Scan for the cell matching the given text and deliver its (x, y) coordinate at center. 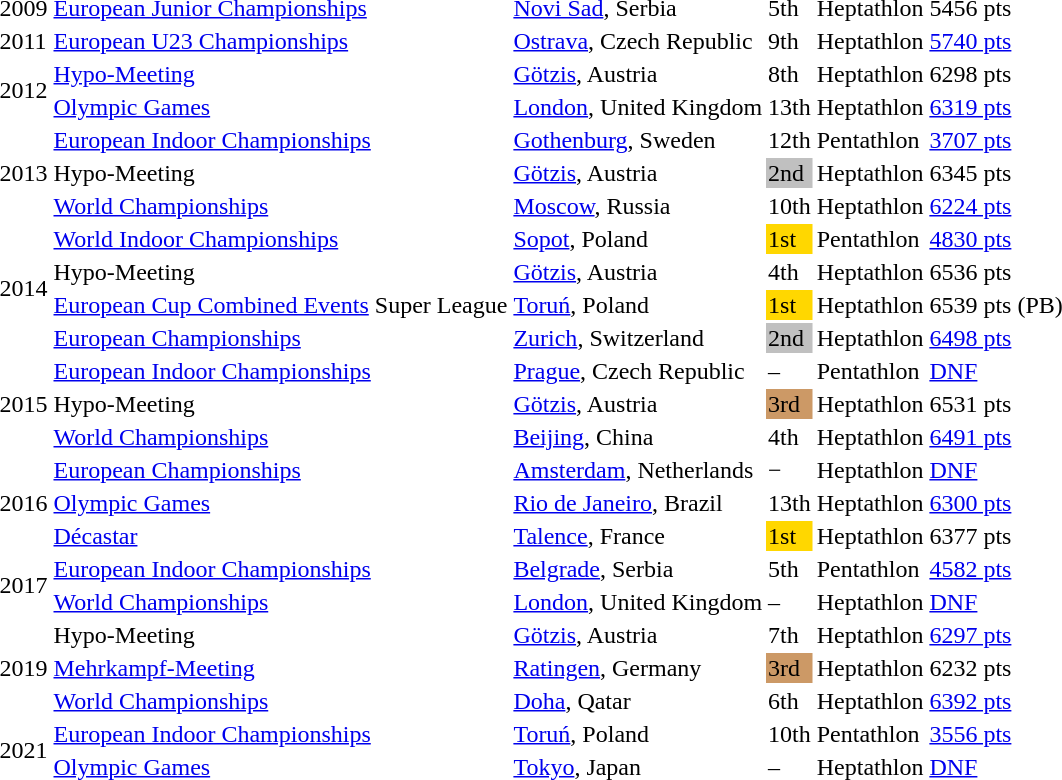
Amsterdam, Netherlands (638, 470)
Gothenburg, Sweden (638, 140)
Ratingen, Germany (638, 668)
− (790, 470)
Doha, Qatar (638, 701)
Prague, Czech Republic (638, 371)
7th (790, 635)
European U23 Championships (280, 41)
Sopot, Poland (638, 239)
5th (790, 569)
Décastar (280, 536)
World Indoor Championships (280, 239)
Moscow, Russia (638, 206)
Rio de Janeiro, Brazil (638, 503)
8th (790, 74)
Ostrava, Czech Republic (638, 41)
Zurich, Switzerland (638, 338)
Mehrkampf-Meeting (280, 668)
Talence, France (638, 536)
9th (790, 41)
European Cup Combined Events Super League (280, 305)
Belgrade, Serbia (638, 569)
12th (790, 140)
6th (790, 701)
Beijing, China (638, 437)
